Search for the cell housing the specified text and yield its [x, y] center coordinate. 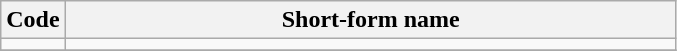
Code [33, 20]
Short-form name [370, 20]
